Extract the (X, Y) coordinate from the center of the cell holding the provided text.  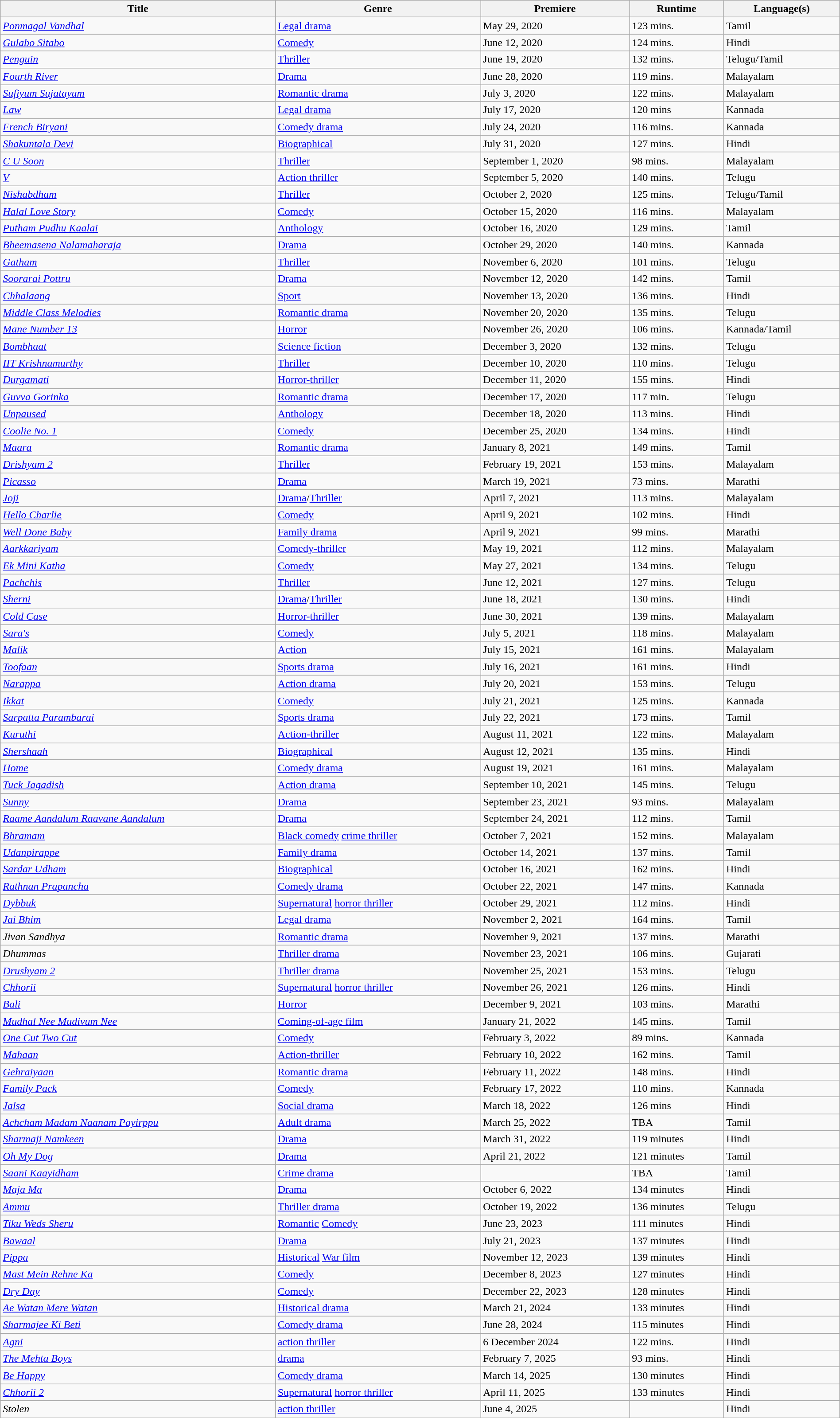
April 7, 2021 (555, 498)
September 24, 2021 (555, 819)
127 minutes (677, 1274)
164 mins. (677, 920)
March 25, 2022 (555, 1122)
Comedy-thriller (377, 549)
Coolie No. 1 (138, 430)
Jalsa (138, 1105)
January 21, 2022 (555, 1021)
June 12, 2020 (555, 43)
May 27, 2021 (555, 566)
Bali (138, 1004)
French Biryani (138, 127)
July 21, 2021 (555, 700)
130 mins. (677, 599)
137 minutes (677, 1240)
December 22, 2023 (555, 1291)
Nishabdham (138, 194)
Gatham (138, 262)
Crime drama (377, 1173)
136 mins. (677, 296)
IIT Krishnamurthy (138, 363)
Aarkkariyam (138, 549)
July 17, 2020 (555, 110)
One Cut Two Cut (138, 1038)
Narappa (138, 684)
July 22, 2021 (555, 717)
October 29, 2021 (555, 903)
Social drama (377, 1105)
139 mins. (677, 616)
Toofaan (138, 667)
March 14, 2025 (555, 1375)
August 11, 2021 (555, 734)
Shershaah (138, 751)
February 3, 2022 (555, 1038)
Rathnan Prapancha (138, 886)
July 20, 2021 (555, 684)
Romantic Comedy (377, 1223)
Stolen (138, 1409)
July 5, 2021 (555, 633)
Runtime (677, 9)
Tiku Weds Sheru (138, 1223)
C U Soon (138, 160)
124 mins. (677, 43)
101 mins. (677, 262)
Hello Charlie (138, 515)
June 28, 2024 (555, 1325)
August 12, 2021 (555, 751)
Agni (138, 1342)
147 mins. (677, 886)
August 19, 2021 (555, 768)
Be Happy (138, 1375)
Pippa (138, 1257)
December 3, 2020 (555, 346)
118 mins. (677, 633)
Kuruthi (138, 734)
Malik (138, 650)
Maara (138, 447)
Premiere (555, 9)
126 mins (677, 1105)
May 19, 2021 (555, 549)
Coming-of-age film (377, 1021)
Ponmagal Vandhal (138, 26)
126 mins. (677, 987)
Ammu (138, 1207)
Picasso (138, 481)
March 19, 2021 (555, 481)
October 15, 2020 (555, 211)
Achcham Madam Naanam Payirppu (138, 1122)
November 2, 2021 (555, 920)
73 mins. (677, 481)
The Mehta Boys (138, 1359)
September 5, 2020 (555, 177)
Gehraiyaan (138, 1072)
January 8, 2021 (555, 447)
Mahaan (138, 1055)
Raame Aandalum Raavane Aandalum (138, 819)
Sardar Udham (138, 869)
Chhorii (138, 987)
Cold Case (138, 616)
October 2, 2020 (555, 194)
Tuck Jagadish (138, 785)
December 10, 2020 (555, 363)
Soorarai Pottru (138, 279)
Chhalaang (138, 296)
December 8, 2023 (555, 1274)
Mast Mein Rehne Ka (138, 1274)
Science fiction (377, 346)
Durgamati (138, 380)
Mane Number 13 (138, 329)
June 30, 2021 (555, 616)
October 6, 2022 (555, 1190)
117 min. (677, 397)
Pachchis (138, 582)
Bheemasena Nalamaharaja (138, 245)
October 16, 2021 (555, 869)
May 29, 2020 (555, 26)
Mudhal Nee Mudivum Nee (138, 1021)
June 4, 2025 (555, 1409)
October 16, 2020 (555, 228)
Sherni (138, 599)
V (138, 177)
March 18, 2022 (555, 1105)
103 mins. (677, 1004)
128 minutes (677, 1291)
November 26, 2021 (555, 987)
December 17, 2020 (555, 397)
June 18, 2021 (555, 599)
115 minutes (677, 1325)
Adult drama (377, 1122)
Action (377, 650)
November 26, 2020 (555, 329)
July 21, 2023 (555, 1240)
130 minutes (677, 1375)
Sarpatta Parambarai (138, 717)
March 21, 2024 (555, 1308)
Ek Mini Katha (138, 566)
Well Done Baby (138, 532)
99 mins. (677, 532)
June 12, 2021 (555, 582)
Drishyam 2 (138, 464)
Language(s) (782, 9)
149 mins. (677, 447)
June 23, 2023 (555, 1223)
July 24, 2020 (555, 127)
October 19, 2022 (555, 1207)
Gujarati (782, 953)
November 23, 2021 (555, 953)
September 23, 2021 (555, 802)
136 minutes (677, 1207)
Jai Bhim (138, 920)
Home (138, 768)
September 1, 2020 (555, 160)
November 20, 2020 (555, 313)
December 11, 2020 (555, 380)
December 18, 2020 (555, 414)
October 7, 2021 (555, 836)
July 16, 2021 (555, 667)
Udanpirappe (138, 852)
129 mins. (677, 228)
Title (138, 9)
Drushyam 2 (138, 970)
December 25, 2020 (555, 430)
148 mins. (677, 1072)
102 mins. (677, 515)
Bhramam (138, 836)
Sunny (138, 802)
Family Pack (138, 1089)
Shakuntala Devi (138, 144)
Historical War film (377, 1257)
April 11, 2025 (555, 1392)
89 mins. (677, 1038)
Dybbuk (138, 903)
Jivan Sandhya (138, 937)
February 10, 2022 (555, 1055)
Bombhaat (138, 346)
6 December 2024 (555, 1342)
Law (138, 110)
Halal Love Story (138, 211)
October 29, 2020 (555, 245)
Middle Class Melodies (138, 313)
119 minutes (677, 1139)
February 19, 2021 (555, 464)
Oh My Dog (138, 1156)
Unpaused (138, 414)
July 3, 2020 (555, 93)
July 31, 2020 (555, 144)
February 11, 2022 (555, 1072)
November 9, 2021 (555, 937)
September 10, 2021 (555, 785)
Sharmaji Namkeen (138, 1139)
November 6, 2020 (555, 262)
Sara's (138, 633)
Dry Day (138, 1291)
Ikkat (138, 700)
173 mins. (677, 717)
Genre (377, 9)
October 22, 2021 (555, 886)
Putham Pudhu Kaalai (138, 228)
98 mins. (677, 160)
Penguin (138, 59)
Sport (377, 296)
111 minutes (677, 1223)
Sharmajee Ki Beti (138, 1325)
February 7, 2025 (555, 1359)
April 21, 2022 (555, 1156)
October 14, 2021 (555, 852)
November 12, 2023 (555, 1257)
Joji (138, 498)
Guvva Gorinka (138, 397)
March 31, 2022 (555, 1139)
November 12, 2020 (555, 279)
June 19, 2020 (555, 59)
139 minutes (677, 1257)
June 28, 2020 (555, 76)
Maja Ma (138, 1190)
November 13, 2020 (555, 296)
Bawaal (138, 1240)
123 mins. (677, 26)
120 mins (677, 110)
Sufiyum Sujatayum (138, 93)
July 15, 2021 (555, 650)
Kannada/Tamil (782, 329)
142 mins. (677, 279)
December 9, 2021 (555, 1004)
Action thriller (377, 177)
Ae Watan Mere Watan (138, 1308)
Dhummas (138, 953)
134 minutes (677, 1190)
Historical drama (377, 1308)
119 mins. (677, 76)
152 mins. (677, 836)
February 17, 2022 (555, 1089)
Gulabo Sitabo (138, 43)
Fourth River (138, 76)
Chhorii 2 (138, 1392)
155 mins. (677, 380)
Black comedy crime thriller (377, 836)
drama (377, 1359)
Saani Kaayidham (138, 1173)
121 minutes (677, 1156)
November 25, 2021 (555, 970)
